Return [X, Y] of the center of cell containing provided text 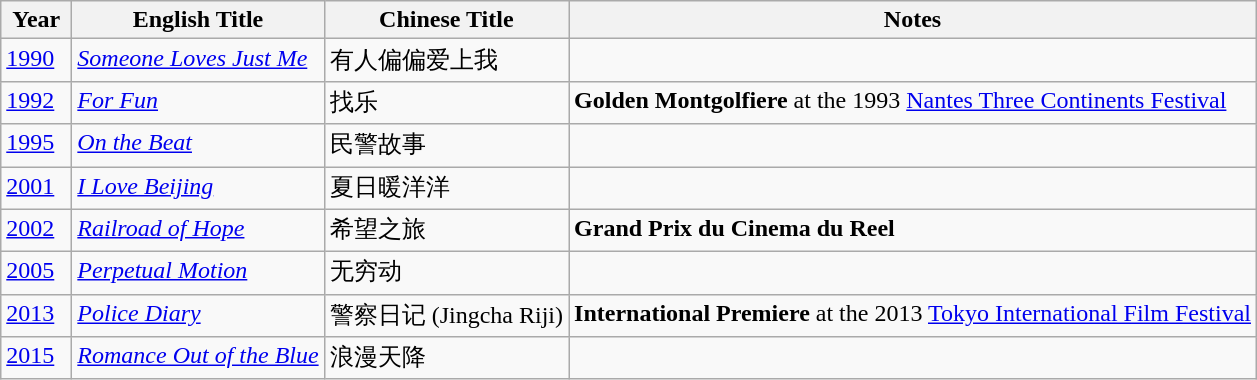
Year [36, 20]
浪漫天降 [446, 358]
Someone Loves Just Me [198, 60]
English Title [198, 20]
1995 [36, 146]
民警故事 [446, 146]
I Love Beijing [198, 188]
2005 [36, 274]
Romance Out of the Blue [198, 358]
2013 [36, 316]
Railroad of Hope [198, 230]
有人偏偏爱上我 [446, 60]
2001 [36, 188]
International Premiere at the 2013 Tokyo International Film Festival [913, 316]
Notes [913, 20]
1992 [36, 102]
Perpetual Motion [198, 274]
For Fun [198, 102]
On the Beat [198, 146]
Chinese Title [446, 20]
2002 [36, 230]
夏日暖洋洋 [446, 188]
Golden Montgolfiere at the 1993 Nantes Three Continents Festival [913, 102]
Police Diary [198, 316]
1990 [36, 60]
2015 [36, 358]
无穷动 [446, 274]
Grand Prix du Cinema du Reel [913, 230]
警察日记 (Jingcha Riji) [446, 316]
希望之旅 [446, 230]
找乐 [446, 102]
